Return [x, y] of the center of cell containing provided text 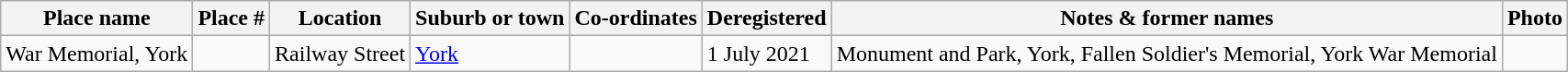
Railway Street [340, 54]
York [491, 54]
Place name [97, 18]
Monument and Park, York, Fallen Soldier's Memorial, York War Memorial [1167, 54]
1 July 2021 [766, 54]
Location [340, 18]
Co-ordinates [636, 18]
Suburb or town [491, 18]
War Memorial, York [97, 54]
Photo [1534, 18]
Deregistered [766, 18]
Place # [231, 18]
Notes & former names [1167, 18]
